Return the (x, y) coordinate for the center point of the cell that contains the specified text.  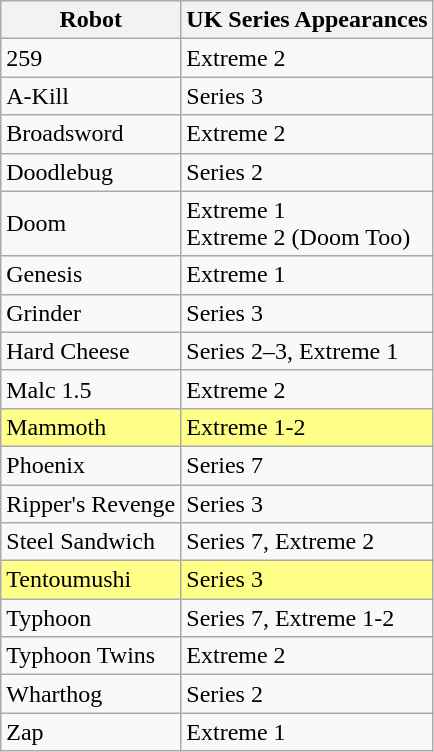
259 (91, 58)
Extreme 1Extreme 2 (Doom Too) (307, 224)
Hard Cheese (91, 351)
A-Kill (91, 96)
Extreme 1-2 (307, 427)
Doom (91, 224)
Mammoth (91, 427)
Doodlebug (91, 172)
Robot (91, 20)
Series 7, Extreme 2 (307, 542)
Malc 1.5 (91, 389)
Steel Sandwich (91, 542)
Phoenix (91, 465)
Genesis (91, 275)
UK Series Appearances (307, 20)
Series 7 (307, 465)
Wharthog (91, 694)
Series 2–3, Extreme 1 (307, 351)
Series 7, Extreme 1-2 (307, 618)
Zap (91, 732)
Typhoon (91, 618)
Tentoumushi (91, 580)
Typhoon Twins (91, 656)
Ripper's Revenge (91, 503)
Grinder (91, 313)
Broadsword (91, 134)
